Search for the cell housing the specified text and yield its [X, Y] center coordinate. 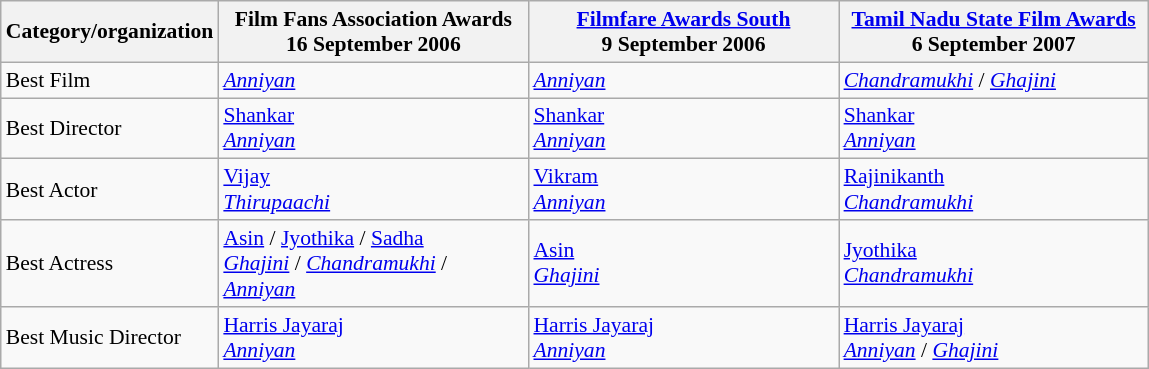
Filmfare Awards South9 September 2006 [683, 32]
Asin / Jyothika / SadhaGhajini / Chandramukhi / Anniyan [373, 264]
Best Music Director [110, 338]
Best Actor [110, 190]
Best Actress [110, 264]
Tamil Nadu State Film Awards6 September 2007 [994, 32]
VijayThirupaachi [373, 190]
VikramAnniyan [683, 190]
AsinGhajini [683, 264]
Best Film [110, 80]
Harris JayarajAnniyan / Ghajini [994, 338]
Chandramukhi / Ghajini [994, 80]
RajinikanthChandramukhi [994, 190]
Film Fans Association Awards16 September 2006 [373, 32]
Best Director [110, 128]
JyothikaChandramukhi [994, 264]
Category/organization [110, 32]
